Provide the [x, y] coordinate of the cell's center where the given text is located.  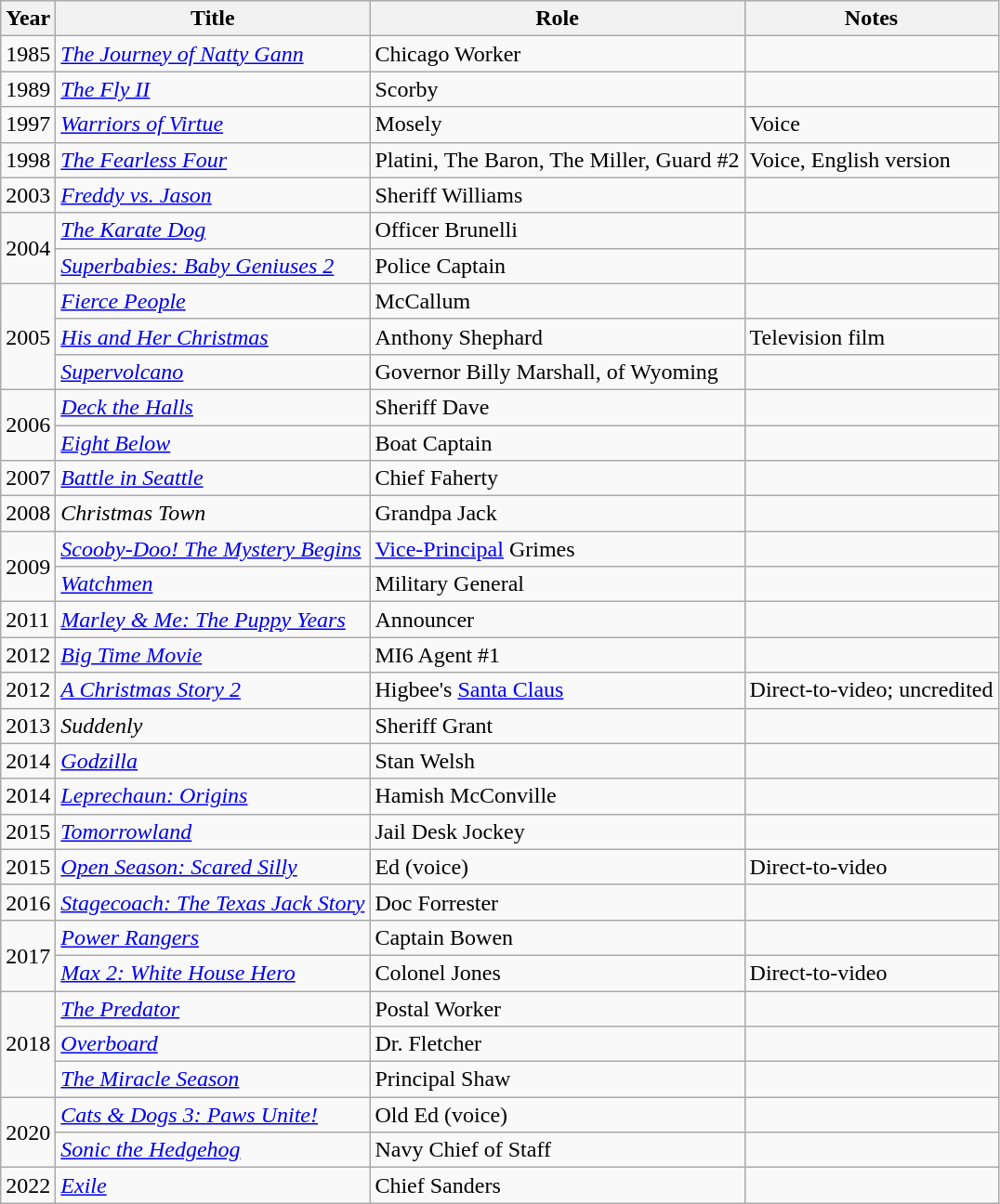
Military General [558, 584]
A Christmas Story 2 [213, 690]
2020 [28, 1132]
Sheriff Grant [558, 726]
2013 [28, 726]
Chicago Worker [558, 54]
Anthony Shephard [558, 336]
Chief Sanders [558, 1185]
2003 [28, 195]
2006 [28, 425]
Battle in Seattle [213, 478]
McCallum [558, 301]
Announcer [558, 620]
Sonic the Hedgehog [213, 1150]
Notes [872, 19]
Tomorrowland [213, 831]
Open Season: Scared Silly [213, 867]
1985 [28, 54]
The Karate Dog [213, 230]
Stagecoach: The Texas Jack Story [213, 902]
MI6 Agent #1 [558, 655]
Godzilla [213, 761]
His and Her Christmas [213, 336]
Christmas Town [213, 514]
Exile [213, 1185]
Leprechaun: Origins [213, 796]
The Fly II [213, 89]
Watchmen [213, 584]
2004 [28, 248]
Postal Worker [558, 1008]
2016 [28, 902]
Colonel Jones [558, 973]
Superbabies: Baby Geniuses 2 [213, 266]
Scorby [558, 89]
Eight Below [213, 443]
Navy Chief of Staff [558, 1150]
2018 [28, 1043]
2017 [28, 955]
Captain Bowen [558, 937]
Power Rangers [213, 937]
Year [28, 19]
1998 [28, 160]
Freddy vs. Jason [213, 195]
Overboard [213, 1044]
Direct-to-video; uncredited [872, 690]
Dr. Fletcher [558, 1044]
Voice [872, 124]
2007 [28, 478]
Cats & Dogs 3: Paws Unite! [213, 1115]
Sheriff Williams [558, 195]
Suddenly [213, 726]
The Journey of Natty Gann [213, 54]
Jail Desk Jockey [558, 831]
Role [558, 19]
Governor Billy Marshall, of Wyoming [558, 372]
Principal Shaw [558, 1080]
2005 [28, 336]
The Miracle Season [213, 1080]
Ed (voice) [558, 867]
Voice, English version [872, 160]
Police Captain [558, 266]
1989 [28, 89]
Supervolcano [213, 372]
Mosely [558, 124]
Vice-Principal Grimes [558, 549]
Chief Faherty [558, 478]
Title [213, 19]
1997 [28, 124]
Platini, The Baron, The Miller, Guard #2 [558, 160]
Hamish McConville [558, 796]
2022 [28, 1185]
The Fearless Four [213, 160]
Higbee's Santa Claus [558, 690]
Marley & Me: The Puppy Years [213, 620]
2011 [28, 620]
Big Time Movie [213, 655]
Old Ed (voice) [558, 1115]
Sheriff Dave [558, 407]
Max 2: White House Hero [213, 973]
Scooby-Doo! The Mystery Begins [213, 549]
2008 [28, 514]
Fierce People [213, 301]
Officer Brunelli [558, 230]
Television film [872, 336]
Doc Forrester [558, 902]
The Predator [213, 1008]
2009 [28, 567]
Grandpa Jack [558, 514]
Warriors of Virtue [213, 124]
Boat Captain [558, 443]
Deck the Halls [213, 407]
Stan Welsh [558, 761]
